Identify which cell holds the provided text, then report its (X, Y) central coordinate. 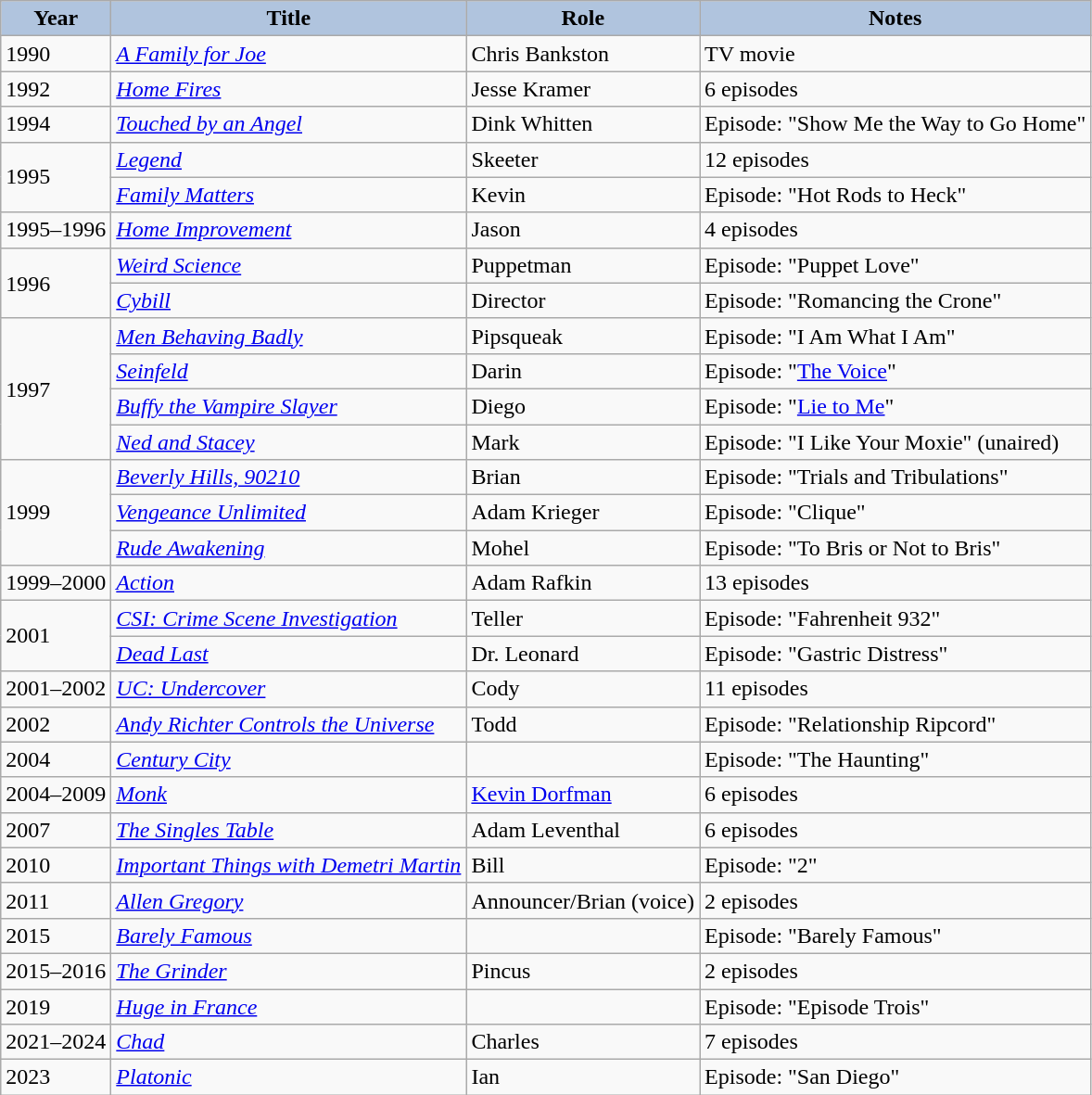
Brian (583, 477)
Platonic (289, 1077)
2001–2002 (56, 689)
2015 (56, 936)
Episode: "2" (895, 865)
Todd (583, 724)
1994 (56, 124)
2021–2024 (56, 1042)
Charles (583, 1042)
2001 (56, 636)
Episode: "Episode Trois" (895, 1006)
2015–2016 (56, 971)
Diego (583, 406)
Episode: "The Voice" (895, 371)
Episode: "Puppet Love" (895, 265)
Notes (895, 19)
Skeeter (583, 159)
Episode: "I Am What I Am" (895, 336)
2004–2009 (56, 795)
Action (289, 583)
1997 (56, 388)
Cody (583, 689)
Ian (583, 1077)
Adam Leventhal (583, 830)
Dink Whitten (583, 124)
Bill (583, 865)
2019 (56, 1006)
Andy Richter Controls the Universe (289, 724)
13 episodes (895, 583)
TV movie (895, 54)
Episode: "Gastric Distress" (895, 654)
Cybill (289, 300)
Monk (289, 795)
Episode: "Lie to Me" (895, 406)
Mark (583, 442)
Director (583, 300)
Home Fires (289, 89)
Huge in France (289, 1006)
Episode: "I Like Your Moxie" (unaired) (895, 442)
The Grinder (289, 971)
Dr. Leonard (583, 654)
Important Things with Demetri Martin (289, 865)
2007 (56, 830)
Episode: "The Haunting" (895, 759)
Episode: "Relationship Ripcord" (895, 724)
Legend (289, 159)
Adam Krieger (583, 513)
Teller (583, 618)
Century City (289, 759)
Dead Last (289, 654)
Jesse Kramer (583, 89)
Mohel (583, 548)
Episode: "Romancing the Crone" (895, 300)
Episode: "Show Me the Way to Go Home" (895, 124)
Episode: "San Diego" (895, 1077)
Home Improvement (289, 230)
Weird Science (289, 265)
Episode: "Trials and Tribulations" (895, 477)
Allen Gregory (289, 900)
Puppetman (583, 265)
12 episodes (895, 159)
1990 (56, 54)
Chad (289, 1042)
1992 (56, 89)
1999–2000 (56, 583)
CSI: Crime Scene Investigation (289, 618)
1995 (56, 177)
Kevin Dorfman (583, 795)
Vengeance Unlimited (289, 513)
7 episodes (895, 1042)
Rude Awakening (289, 548)
Pipsqueak (583, 336)
Announcer/Brian (voice) (583, 900)
Adam Rafkin (583, 583)
Ned and Stacey (289, 442)
2010 (56, 865)
Episode: "Hot Rods to Heck" (895, 195)
Touched by an Angel (289, 124)
1996 (56, 283)
A Family for Joe (289, 54)
Episode: "To Bris or Not to Bris" (895, 548)
Buffy the Vampire Slayer (289, 406)
11 episodes (895, 689)
Men Behaving Badly (289, 336)
Jason (583, 230)
2011 (56, 900)
Role (583, 19)
Family Matters (289, 195)
Pincus (583, 971)
Chris Bankston (583, 54)
Year (56, 19)
Seinfeld (289, 371)
Episode: "Clique" (895, 513)
4 episodes (895, 230)
The Singles Table (289, 830)
Kevin (583, 195)
Barely Famous (289, 936)
1995–1996 (56, 230)
Darin (583, 371)
2023 (56, 1077)
Title (289, 19)
Beverly Hills, 90210 (289, 477)
1999 (56, 513)
2004 (56, 759)
Episode: "Fahrenheit 932" (895, 618)
UC: Undercover (289, 689)
Episode: "Barely Famous" (895, 936)
2002 (56, 724)
